For the text-containing cell, return its midpoint in [X, Y] coordinate format. 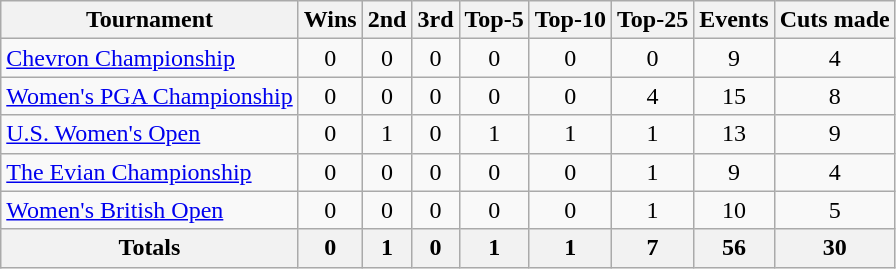
56 [734, 248]
U.S. Women's Open [150, 134]
10 [734, 210]
5 [834, 210]
Totals [150, 248]
Top-25 [652, 20]
30 [834, 248]
Tournament [150, 20]
Top-10 [570, 20]
3rd [436, 20]
2nd [387, 20]
Wins [330, 20]
15 [734, 96]
7 [652, 248]
The Evian Championship [150, 172]
8 [834, 96]
Cuts made [834, 20]
Women's PGA Championship [150, 96]
Events [734, 20]
13 [734, 134]
Top-5 [494, 20]
Women's British Open [150, 210]
Chevron Championship [150, 58]
